Find where the given text appears and provide that cell's center as (x, y) coordinate. 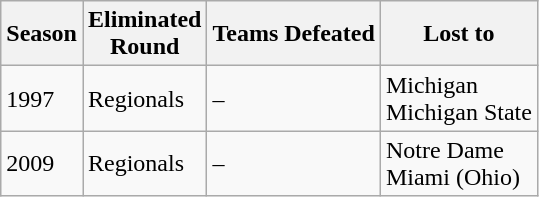
Season (42, 34)
2009 (42, 164)
Teams Defeated (294, 34)
Lost to (458, 34)
Notre Dame Miami (Ohio) (458, 164)
1997 (42, 98)
Michigan Michigan State (458, 98)
EliminatedRound (144, 34)
